Locate the cell with the specified text and output its [X, Y] center coordinate. 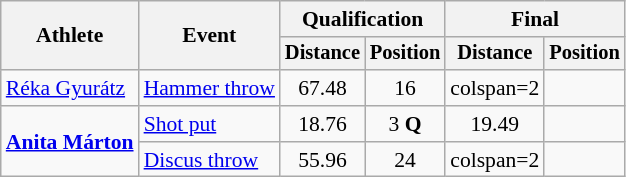
16 [405, 88]
67.48 [322, 88]
18.76 [322, 124]
Qualification [362, 19]
Final [534, 19]
Shot put [210, 124]
Réka Gyurátz [70, 88]
Athlete [70, 36]
Event [210, 36]
Anita Márton [70, 142]
19.49 [494, 124]
colspan=2 [494, 88]
3 Q [405, 124]
Hammer throw [210, 88]
